Extract the [x, y] coordinate from the center of the cell holding the provided text.  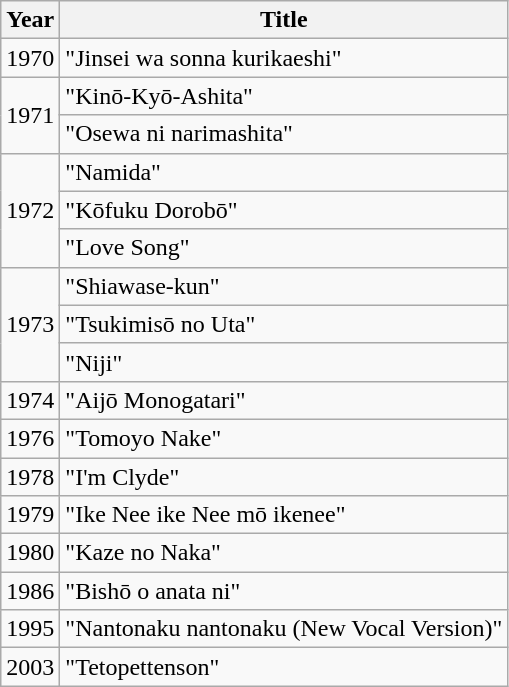
Title [284, 20]
"Bishō o anata ni" [284, 591]
2003 [30, 667]
"Jinsei wa sonna kurikaeshi" [284, 58]
1995 [30, 629]
1971 [30, 115]
Year [30, 20]
"Tetopettenson" [284, 667]
"Niji" [284, 362]
1978 [30, 477]
"Namida" [284, 172]
"Kinō-Kyō-Ashita" [284, 96]
"Tomoyo Nake" [284, 438]
1972 [30, 210]
"Ike Nee ike Nee mō ikenee" [284, 515]
"Tsukimisō no Uta" [284, 324]
"Shiawase-kun" [284, 286]
1986 [30, 591]
"Kōfuku Dorobō" [284, 210]
1976 [30, 438]
"Aijō Monogatari" [284, 400]
1974 [30, 400]
1970 [30, 58]
"Osewa ni narimashita" [284, 134]
"Love Song" [284, 248]
1973 [30, 324]
"I'm Clyde" [284, 477]
1979 [30, 515]
"Nantonaku nantonaku (New Vocal Version)" [284, 629]
"Kaze no Naka" [284, 553]
1980 [30, 553]
